Pinpoint the cell where the given text exists, returning its (X, Y) midpoint coordinate. 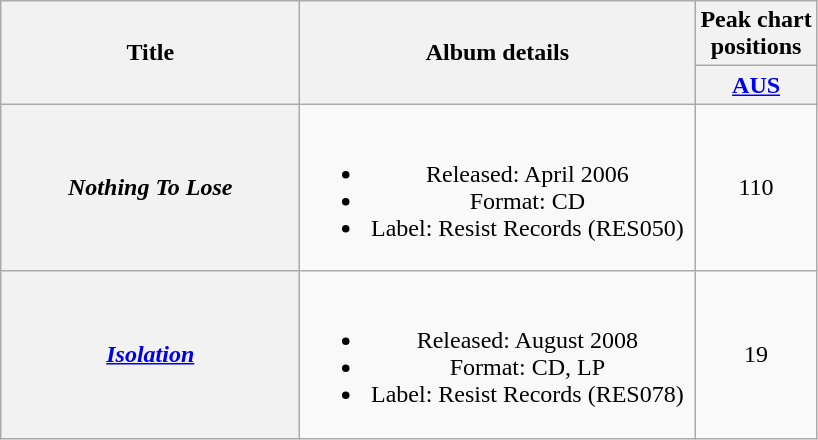
19 (756, 354)
Released: August 2008Format: CD, LPLabel: Resist Records (RES078) (498, 354)
Released: April 2006Format: CDLabel: Resist Records (RES050) (498, 188)
Album details (498, 52)
Isolation (150, 354)
Nothing To Lose (150, 188)
110 (756, 188)
Peak chartpositions (756, 34)
Title (150, 52)
AUS (756, 85)
